Pinpoint the cell where the given text exists, returning its [x, y] midpoint coordinate. 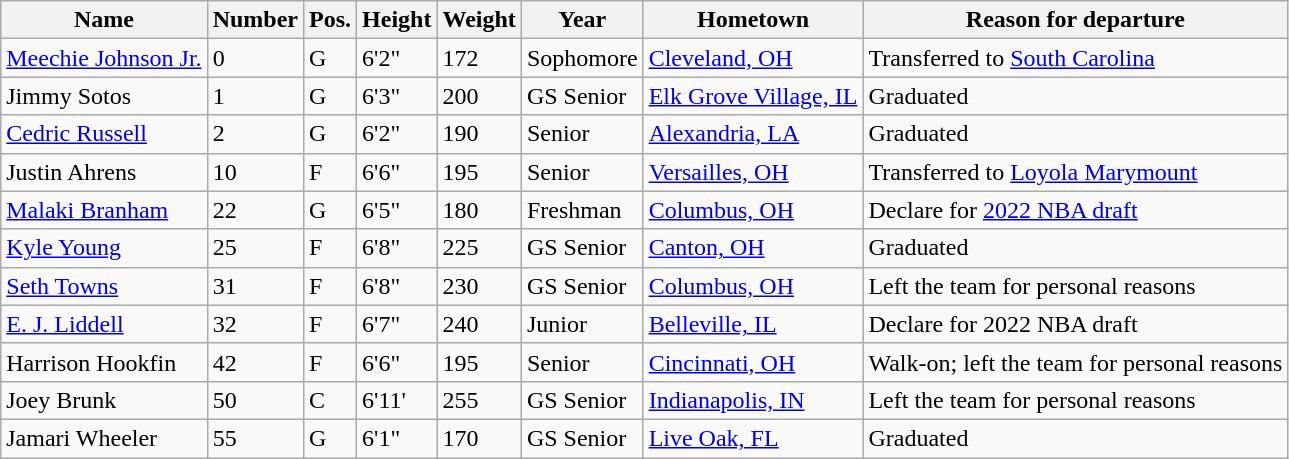
240 [479, 324]
22 [255, 210]
Name [104, 20]
Cincinnati, OH [753, 362]
Elk Grove Village, IL [753, 96]
Freshman [582, 210]
50 [255, 400]
Hometown [753, 20]
Seth Towns [104, 286]
Malaki Branham [104, 210]
Year [582, 20]
6'1" [397, 438]
32 [255, 324]
25 [255, 248]
172 [479, 58]
0 [255, 58]
Justin Ahrens [104, 172]
55 [255, 438]
Junior [582, 324]
200 [479, 96]
Harrison Hookfin [104, 362]
Walk-on; left the team for personal reasons [1076, 362]
Meechie Johnson Jr. [104, 58]
Pos. [330, 20]
Jamari Wheeler [104, 438]
230 [479, 286]
6'11' [397, 400]
Transferred to South Carolina [1076, 58]
Height [397, 20]
Cleveland, OH [753, 58]
Reason for departure [1076, 20]
2 [255, 134]
Kyle Young [104, 248]
6'3" [397, 96]
6'5" [397, 210]
10 [255, 172]
255 [479, 400]
Weight [479, 20]
180 [479, 210]
Cedric Russell [104, 134]
170 [479, 438]
Joey Brunk [104, 400]
Versailles, OH [753, 172]
Alexandria, LA [753, 134]
Jimmy Sotos [104, 96]
42 [255, 362]
Indianapolis, IN [753, 400]
31 [255, 286]
225 [479, 248]
Sophomore [582, 58]
Canton, OH [753, 248]
Number [255, 20]
Belleville, IL [753, 324]
Live Oak, FL [753, 438]
Transferred to Loyola Marymount [1076, 172]
C [330, 400]
190 [479, 134]
E. J. Liddell [104, 324]
6'7" [397, 324]
1 [255, 96]
